For the text-containing cell, return its midpoint in (X, Y) coordinate format. 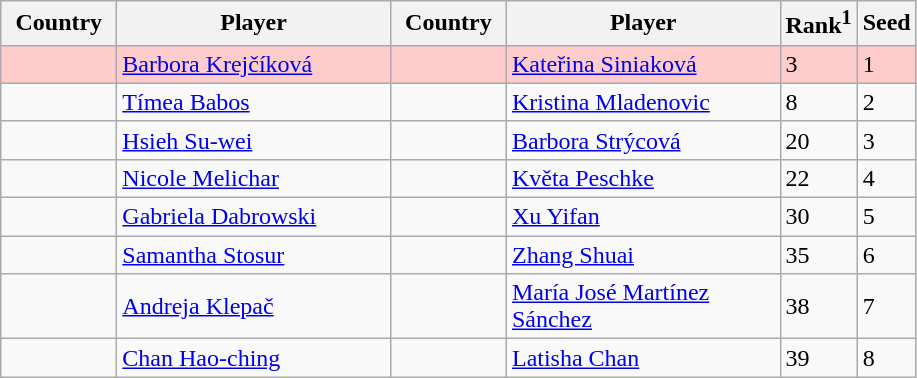
35 (818, 255)
Samantha Stosur (254, 255)
1 (886, 64)
20 (818, 140)
39 (818, 358)
Barbora Strýcová (643, 140)
Latisha Chan (643, 358)
Kateřina Siniaková (643, 64)
4 (886, 178)
7 (886, 306)
38 (818, 306)
Gabriela Dabrowski (254, 217)
Květa Peschke (643, 178)
6 (886, 255)
Rank1 (818, 24)
22 (818, 178)
Kristina Mladenovic (643, 102)
Andreja Klepač (254, 306)
Nicole Melichar (254, 178)
Seed (886, 24)
30 (818, 217)
María José Martínez Sánchez (643, 306)
Xu Yifan (643, 217)
Tímea Babos (254, 102)
Chan Hao-ching (254, 358)
2 (886, 102)
5 (886, 217)
Barbora Krejčíková (254, 64)
Hsieh Su-wei (254, 140)
Zhang Shuai (643, 255)
